Provide the [x, y] coordinate of the cell's center where the given text is located.  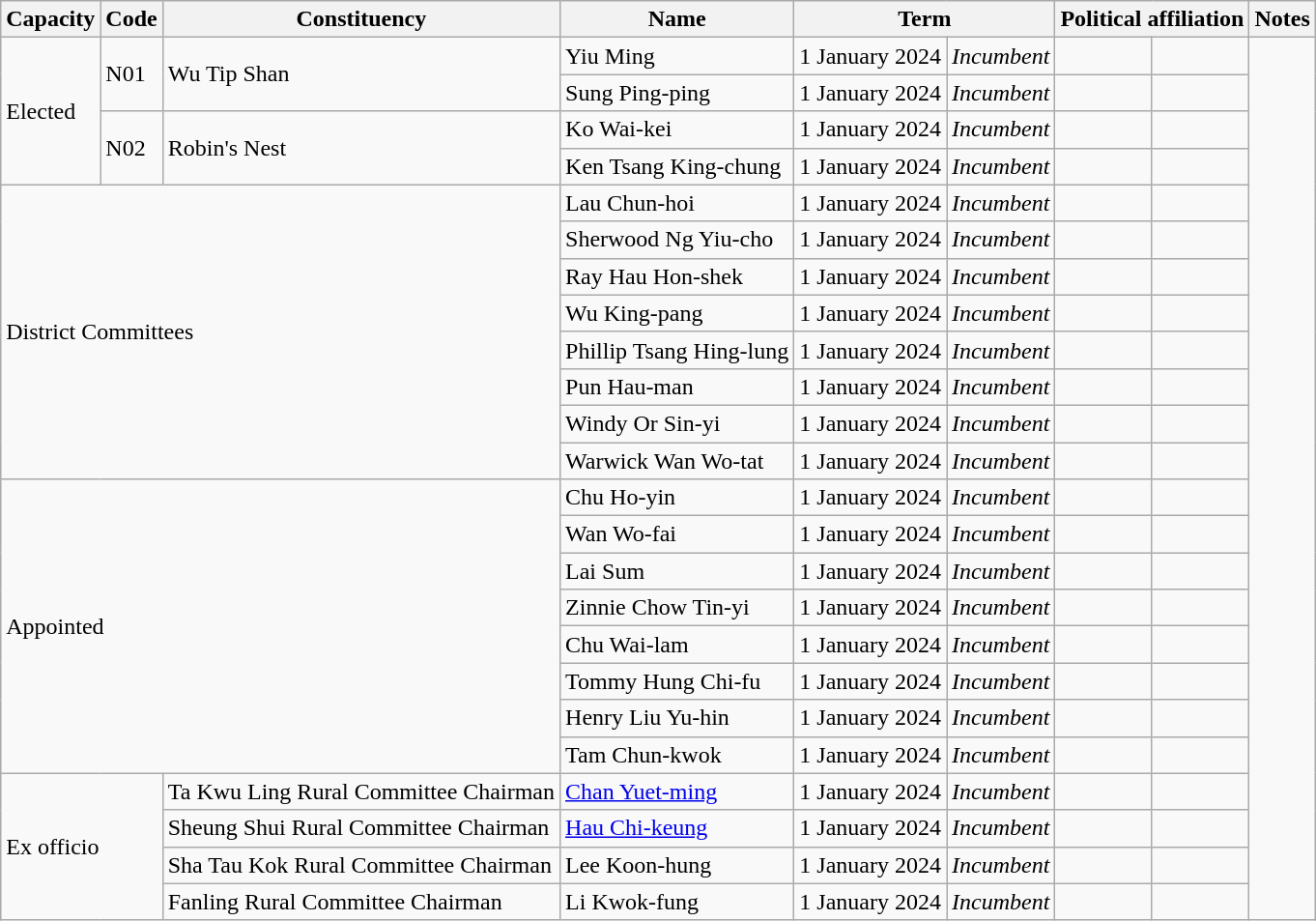
Lee Koon-hung [677, 865]
Chu Wai-lam [677, 645]
Chan Yuet-ming [677, 791]
Capacity [50, 19]
Sha Tau Kok Rural Committee Chairman [361, 865]
Name [677, 19]
Warwick Wan Wo-tat [677, 461]
Elected [50, 111]
Robin's Nest [361, 148]
Political affiliation [1152, 19]
Zinnie Chow Tin-yi [677, 608]
Constituency [361, 19]
Ta Kwu Ling Rural Committee Chairman [361, 791]
Hau Chi-keung [677, 828]
Ex officio [81, 847]
Henry Liu Yu-hin [677, 718]
Li Kwok-fung [677, 902]
Code [131, 19]
District Committees [280, 331]
N01 [131, 74]
Tam Chun-kwok [677, 755]
Ray Hau Hon-shek [677, 276]
Phillip Tsang Hing-lung [677, 350]
Lai Sum [677, 571]
Sherwood Ng Yiu-cho [677, 240]
Fanling Rural Committee Chairman [361, 902]
Sheung Shui Rural Committee Chairman [361, 828]
N02 [131, 148]
Wan Wo-fai [677, 534]
Appointed [280, 626]
Windy Or Sin-yi [677, 423]
Pun Hau-man [677, 387]
Sung Ping-ping [677, 93]
Ken Tsang King-chung [677, 166]
Notes [1282, 19]
Tommy Hung Chi-fu [677, 681]
Term [925, 19]
Ko Wai-kei [677, 130]
Yiu Ming [677, 56]
Wu Tip Shan [361, 74]
Wu King-pang [677, 313]
Lau Chun-hoi [677, 203]
Chu Ho-yin [677, 498]
